Pinpoint the cell where the given text exists, returning its [X, Y] midpoint coordinate. 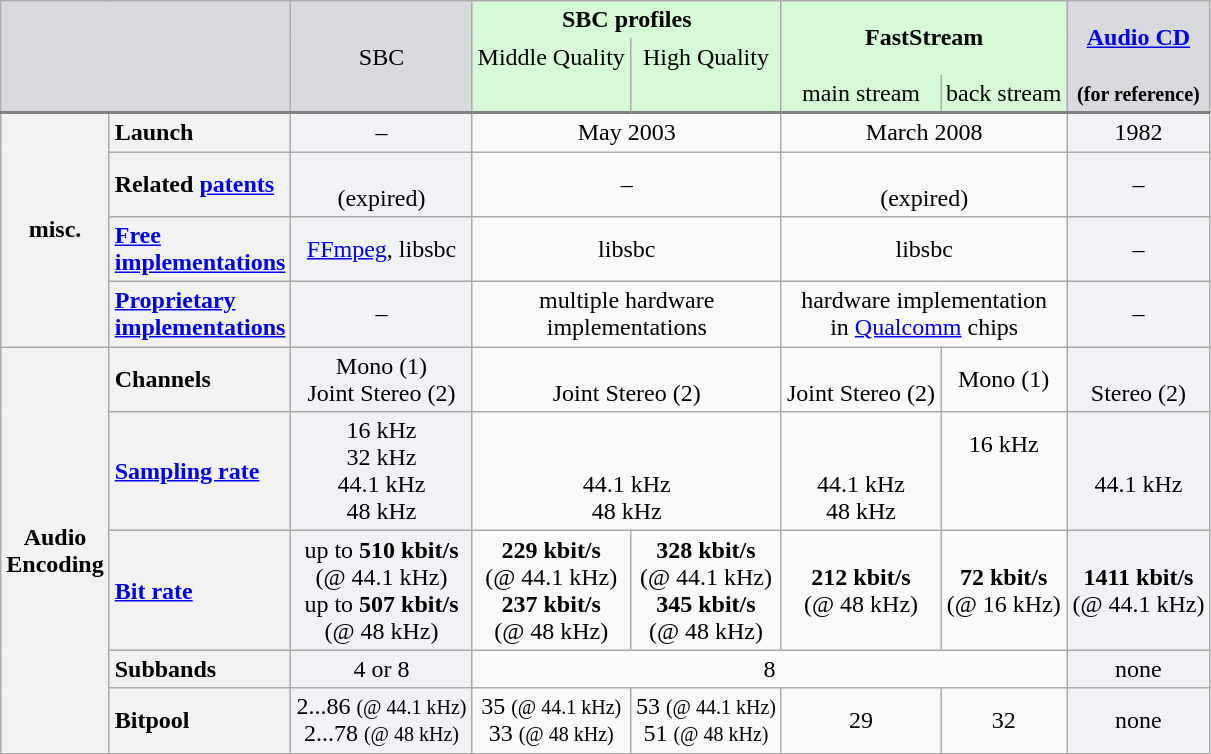
Mono (1) [1004, 380]
Middle Quality [551, 56]
16 kHz32 kHz44.1 kHz48 kHz [382, 472]
44.1 kHz [1138, 472]
Related patents [200, 184]
72 kbit/s(@ 16 kHz) [1004, 590]
misc. [55, 230]
Subbands [200, 669]
212 kbit/s(@ 48 kHz) [860, 590]
back stream [1004, 94]
Bitpool [200, 720]
229 kbit/s(@ 44.1 kHz)237 kbit/s(@ 48 kHz) [551, 590]
Mono (1)Joint Stereo (2) [382, 380]
FastStream [924, 38]
35 (@ 44.1 kHz)33 (@ 48 kHz) [551, 720]
March 2008 [924, 132]
2...86 (@ 44.1 kHz)2...78 (@ 48 kHz) [382, 720]
SBC [382, 57]
328 kbit/s(@ 44.1 kHz)345 kbit/s(@ 48 kHz) [706, 590]
29 [860, 720]
4 or 8 [382, 669]
AudioEncoding [55, 550]
Bit rate [200, 590]
Stereo (2) [1138, 380]
Sampling rate [200, 472]
Freeimplementations [200, 250]
SBC profiles [626, 20]
Launch [200, 132]
1982 [1138, 132]
High Quality [706, 56]
Audio CD [1138, 38]
1411 kbit/s(@ 44.1 kHz) [1138, 590]
up to 510 kbit/s(@ 44.1 kHz)up to 507 kbit/s(@ 48 kHz) [382, 590]
16 kHz [1004, 472]
main stream [860, 94]
Proprietaryimplementations [200, 314]
53 (@ 44.1 kHz)51 (@ 48 kHz) [706, 720]
May 2003 [626, 132]
FFmpeg, libsbc [382, 250]
multiple hardwareimplementations [626, 314]
Channels [200, 380]
hardware implementationin Qualcomm chips [924, 314]
8 [770, 669]
(for reference) [1138, 94]
32 [1004, 720]
